Identify which cell holds the provided text, then report its [X, Y] central coordinate. 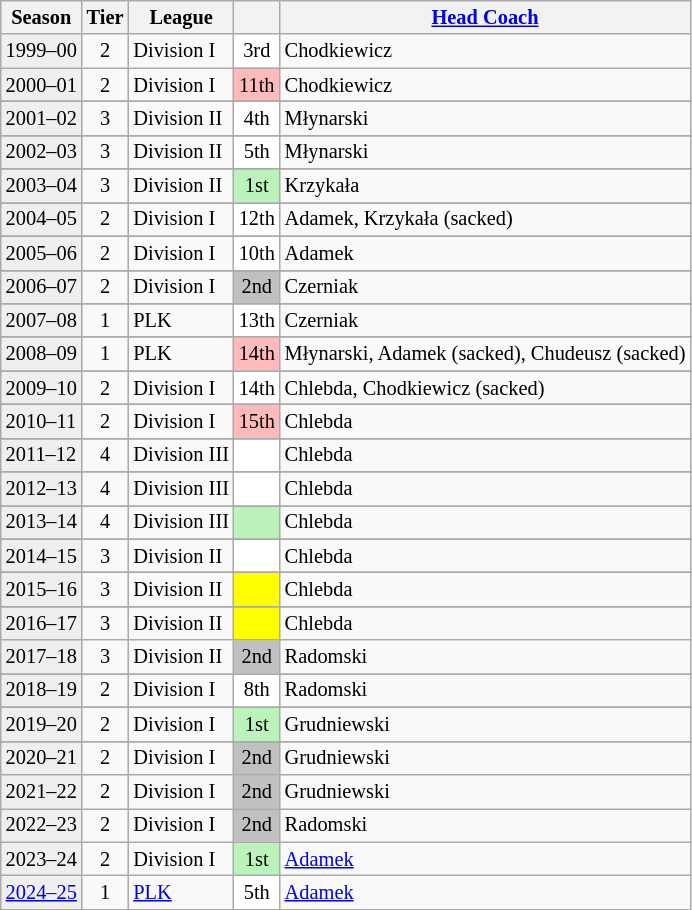
8th [257, 690]
2001–02 [42, 118]
2014–15 [42, 556]
2015–16 [42, 589]
Adamek, Krzykała (sacked) [486, 219]
2000–01 [42, 85]
4th [257, 118]
2006–07 [42, 287]
Tier [106, 17]
2019–20 [42, 724]
Season [42, 17]
2017–18 [42, 657]
13th [257, 320]
Krzykała [486, 186]
2003–04 [42, 186]
2007–08 [42, 320]
2012–13 [42, 489]
Młynarski, Adamek (sacked), Chudeusz (sacked) [486, 354]
10th [257, 253]
12th [257, 219]
2020–21 [42, 758]
2021–22 [42, 791]
2013–14 [42, 522]
15th [257, 421]
2023–24 [42, 859]
2009–10 [42, 388]
2024–25 [42, 892]
Head Coach [486, 17]
11th [257, 85]
2011–12 [42, 455]
2002–03 [42, 152]
Chlebda, Chodkiewicz (sacked) [486, 388]
2004–05 [42, 219]
2010–11 [42, 421]
2008–09 [42, 354]
2016–17 [42, 623]
2018–19 [42, 690]
1999–00 [42, 51]
League [180, 17]
2005–06 [42, 253]
2022–23 [42, 825]
3rd [257, 51]
